Pinpoint the cell where the given text exists, returning its (X, Y) midpoint coordinate. 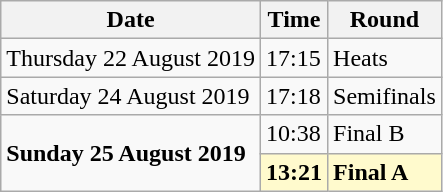
Date (131, 20)
Round (385, 20)
10:38 (294, 134)
Heats (385, 58)
Final A (385, 172)
Thursday 22 August 2019 (131, 58)
13:21 (294, 172)
Final B (385, 134)
Semifinals (385, 96)
17:15 (294, 58)
Sunday 25 August 2019 (131, 153)
17:18 (294, 96)
Saturday 24 August 2019 (131, 96)
Time (294, 20)
